Output the [X, Y] coordinate of the center of the cell containing the given text.  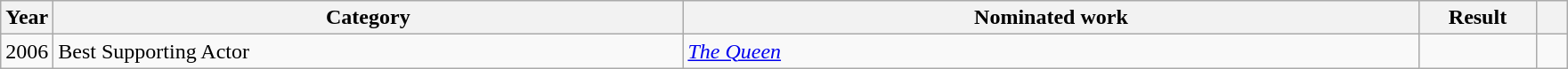
Result [1478, 18]
Category [369, 18]
Nominated work [1051, 18]
2006 [27, 51]
The Queen [1051, 51]
Year [27, 18]
Best Supporting Actor [369, 51]
